Find where the given text appears and provide that cell's center as (X, Y) coordinate. 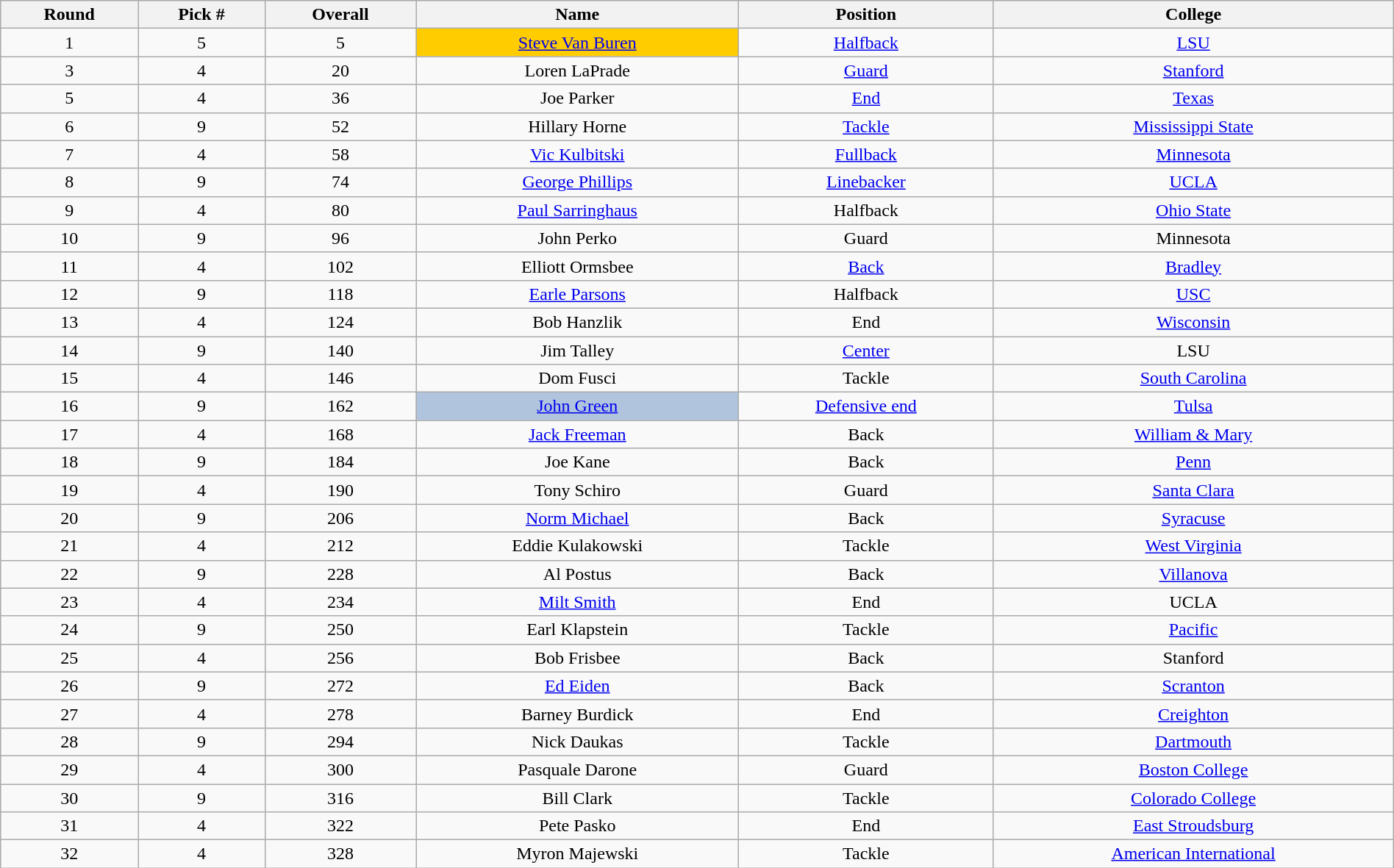
32 (69, 854)
Mississippi State (1193, 126)
162 (340, 406)
Jack Freeman (578, 434)
John Green (578, 406)
316 (340, 797)
Ohio State (1193, 210)
Syracuse (1193, 518)
52 (340, 126)
Joe Parker (578, 98)
Wisconsin (1193, 322)
Milt Smith (578, 602)
Round (69, 15)
Dom Fusci (578, 379)
Name (578, 15)
South Carolina (1193, 379)
25 (69, 658)
278 (340, 714)
30 (69, 797)
17 (69, 434)
Nick Daukas (578, 742)
206 (340, 518)
Al Postus (578, 574)
Tulsa (1193, 406)
96 (340, 238)
36 (340, 98)
15 (69, 379)
Center (866, 351)
16 (69, 406)
212 (340, 546)
256 (340, 658)
Joe Kane (578, 462)
272 (340, 686)
58 (340, 154)
28 (69, 742)
250 (340, 630)
Ed Eiden (578, 686)
Paul Sarringhaus (578, 210)
Santa Clara (1193, 490)
Position (866, 15)
Linebacker (866, 182)
Boston College (1193, 770)
Eddie Kulakowski (578, 546)
29 (69, 770)
Myron Majewski (578, 854)
Dartmouth (1193, 742)
American International (1193, 854)
328 (340, 854)
19 (69, 490)
14 (69, 351)
Bill Clark (578, 797)
Bob Frisbee (578, 658)
Colorado College (1193, 797)
Texas (1193, 98)
George Phillips (578, 182)
294 (340, 742)
Fullback (866, 154)
31 (69, 826)
13 (69, 322)
Hillary Horne (578, 126)
Norm Michael (578, 518)
322 (340, 826)
146 (340, 379)
Loren LaPrade (578, 71)
1 (69, 43)
168 (340, 434)
Steve Van Buren (578, 43)
College (1193, 15)
Creighton (1193, 714)
8 (69, 182)
7 (69, 154)
102 (340, 266)
Pasquale Darone (578, 770)
Pete Pasko (578, 826)
Defensive end (866, 406)
22 (69, 574)
William & Mary (1193, 434)
10 (69, 238)
Scranton (1193, 686)
John Perko (578, 238)
Tony Schiro (578, 490)
18 (69, 462)
140 (340, 351)
80 (340, 210)
12 (69, 294)
3 (69, 71)
West Virginia (1193, 546)
Villanova (1193, 574)
Bradley (1193, 266)
234 (340, 602)
118 (340, 294)
Earle Parsons (578, 294)
26 (69, 686)
Pick # (201, 15)
300 (340, 770)
Earl Klapstein (578, 630)
Vic Kulbitski (578, 154)
Barney Burdick (578, 714)
190 (340, 490)
23 (69, 602)
Pacific (1193, 630)
6 (69, 126)
184 (340, 462)
Overall (340, 15)
24 (69, 630)
Elliott Ormsbee (578, 266)
East Stroudsburg (1193, 826)
Bob Hanzlik (578, 322)
Jim Talley (578, 351)
USC (1193, 294)
228 (340, 574)
27 (69, 714)
124 (340, 322)
11 (69, 266)
Penn (1193, 462)
21 (69, 546)
74 (340, 182)
